Capture the cell that displays the provided text and extract its [x, y] central coordinate. 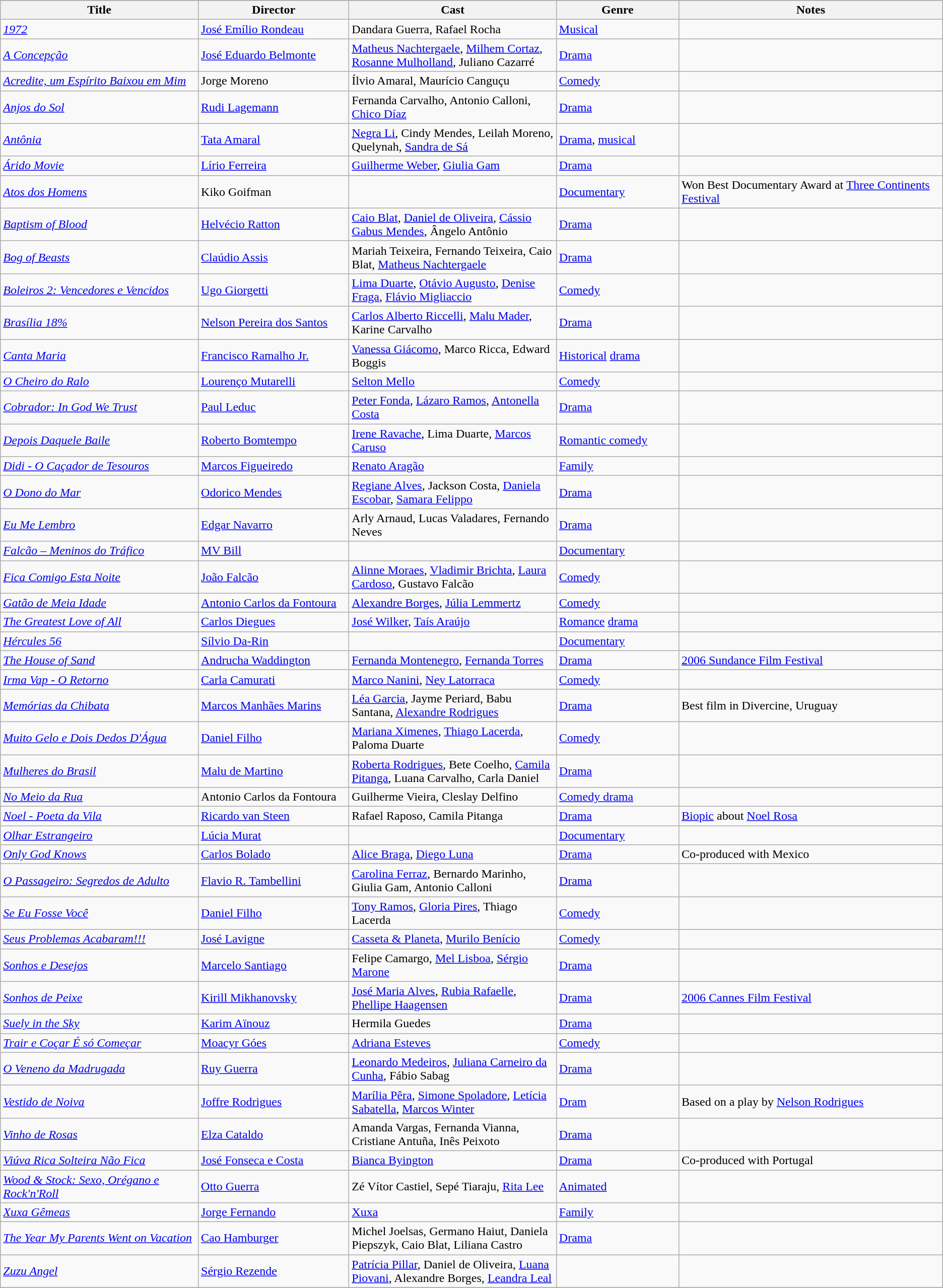
Adriana Esteves [452, 1043]
Roberto Bomtempo [274, 440]
Sonhos de Peixe [100, 998]
Animated [618, 1186]
Romance drama [618, 622]
Andrucha Waddington [274, 660]
Mariah Teixeira, Fernando Teixeira, Caio Blat, Matheus Nachtergaele [452, 257]
José Emílio Rondeau [274, 29]
No Meio da Rua [100, 797]
O Cheiro do Ralo [100, 382]
Joffre Rodrigues [274, 1102]
Kirill Mikhanovsky [274, 998]
Muito Gelo e Dois Dedos D'Água [100, 738]
Alexandre Borges, Júlia Lemmertz [452, 603]
Rafael Raposo, Camila Pitanga [452, 816]
Bianca Byington [452, 1160]
Negra Li, Cindy Mendes, Leilah Moreno, Quelynah, Sandra de Sá [452, 140]
Sonhos e Desejos [100, 965]
2006 Sundance Film Festival [811, 660]
Marcelo Santiago [274, 965]
O Dono do Mar [100, 492]
Amanda Vargas, Fernanda Vianna, Cristiane Antuña, Inês Peixoto [452, 1134]
Elza Cataldo [274, 1134]
Caio Blat, Daniel de Oliveira, Cássio Gabus Mendes, Ângelo Antônio [452, 225]
MV Bill [274, 551]
Lima Duarte, Otávio Augusto, Denise Fraga, Flávio Migliaccio [452, 290]
Lúcia Murat [274, 835]
Seus Problemas Acabaram!!! [100, 939]
Boleiros 2: Vencedores e Vencidos [100, 290]
Dram [618, 1102]
Se Eu Fosse Você [100, 913]
Gatão de Meia Idade [100, 603]
Otto Guerra [274, 1186]
Léa Garcia, Jayme Periard, Babu Santana, Alexandre Rodrigues [452, 705]
Anjos do Sol [100, 107]
Tony Ramos, Gloria Pires, Thiago Lacerda [452, 913]
Historical drama [618, 355]
Canta Maria [100, 355]
Xuxa Gêmeas [100, 1212]
Atos dos Homens [100, 191]
Carlos Bolado [274, 854]
Sérgio Rezende [274, 1271]
Acredite, um Espírito Baixou em Mim [100, 81]
Notes [811, 10]
Xuxa [452, 1212]
Antônia [100, 140]
Eu Me Lembro [100, 525]
Carla Camurati [274, 679]
Moacyr Góes [274, 1043]
A Concepção [100, 55]
Cao Hamburger [274, 1239]
Won Best Documentary Award at Three Continents Festival [811, 191]
José Maria Alves, Rubia Rafaelle, Phellipe Haagensen [452, 998]
Alice Braga, Diego Luna [452, 854]
Zuzu Angel [100, 1271]
Alinne Moraes, Vladimir Brichta, Laura Cardoso, Gustavo Falcão [452, 577]
José Wilker, Taís Araújo [452, 622]
Selton Mello [452, 382]
Fernanda Carvalho, Antonio Calloni, Chico Díaz [452, 107]
2006 Cannes Film Festival [811, 998]
Arly Arnaud, Lucas Valadares, Fernando Neves [452, 525]
Baptism of Blood [100, 225]
Depois Daquele Baile [100, 440]
O Veneno da Madrugada [100, 1068]
Marília Pêra, Simone Spoladore, Letícia Sabatella, Marcos Winter [452, 1102]
Michel Joelsas, Germano Haiut, Daniela Piepszyk, Caio Blat, Liliana Castro [452, 1239]
Romantic comedy [618, 440]
João Falcão [274, 577]
Karim Aïnouz [274, 1024]
Hércules 56 [100, 641]
Kiko Goifman [274, 191]
Co-produced with Mexico [811, 854]
Best film in Divercine, Uruguay [811, 705]
Ugo Giorgetti [274, 290]
Guilherme Vieira, Cleslay Delfino [452, 797]
Patrícia Pillar, Daniel de Oliveira, Luana Piovani, Alexandre Borges, Leandra Leal [452, 1271]
Biopic about Noel Rosa [811, 816]
Trair e Coçar É só Começar [100, 1043]
Ílvio Amaral, Maurício Canguçu [452, 81]
Árido Movie [100, 166]
Irma Vap - O Retorno [100, 679]
Bog of Beasts [100, 257]
Marcos Figueiredo [274, 466]
Marcos Manhães Marins [274, 705]
Sílvio Da-Rin [274, 641]
Carlos Alberto Riccelli, Malu Mader, Karine Carvalho [452, 322]
Matheus Nachtergaele, Milhem Cortaz, Rosanne Mulholland, Juliano Cazarré [452, 55]
Didi - O Caçador de Tesouros [100, 466]
Leonardo Medeiros, Juliana Carneiro da Cunha, Fábio Sabag [452, 1068]
José Fonseca e Costa [274, 1160]
Renato Aragão [452, 466]
Guilherme Weber, Giulia Gam [452, 166]
Cobrador: In God We Trust [100, 408]
Jorge Moreno [274, 81]
Hermila Guedes [452, 1024]
Flavio R. Tambellini [274, 880]
Carlos Diegues [274, 622]
Lírio Ferreira [274, 166]
Ricardo van Steen [274, 816]
José Lavigne [274, 939]
Helvécio Ratton [274, 225]
Felipe Camargo, Mel Lisboa, Sérgio Marone [452, 965]
Olhar Estrangeiro [100, 835]
O Passageiro: Segredos de Adulto [100, 880]
The House of Sand [100, 660]
Jorge Fernando [274, 1212]
Brasília 18% [100, 322]
Only God Knows [100, 854]
Suely in the Sky [100, 1024]
Vestido de Noiva [100, 1102]
Vanessa Giácomo, Marco Ricca, Edward Boggis [452, 355]
1972 [100, 29]
The Year My Parents Went on Vacation [100, 1239]
Mariana Ximenes, Thiago Lacerda, Paloma Duarte [452, 738]
Cast [452, 10]
Malu de Martino [274, 770]
Irene Ravache, Lima Duarte, Marcos Caruso [452, 440]
Dandara Guerra, Rafael Rocha [452, 29]
Mulheres do Brasil [100, 770]
Noel - Poeta da Vila [100, 816]
Ruy Guerra [274, 1068]
Paul Leduc [274, 408]
Director [274, 10]
Rudi Lagemann [274, 107]
Drama, musical [618, 140]
José Eduardo Belmonte [274, 55]
Claúdio Assis [274, 257]
Falcão – Meninos do Tráfico [100, 551]
Francisco Ramalho Jr. [274, 355]
Odorico Mendes [274, 492]
Vinho de Rosas [100, 1134]
Comedy drama [618, 797]
Title [100, 10]
Regiane Alves, Jackson Costa, Daniela Escobar, Samara Felippo [452, 492]
Fica Comigo Esta Noite [100, 577]
The Greatest Love of All [100, 622]
Tata Amaral [274, 140]
Carolina Ferraz, Bernardo Marinho, Giulia Gam, Antonio Calloni [452, 880]
Genre [618, 10]
Zé Vítor Castiel, Sepé Tiaraju, Rita Lee [452, 1186]
Edgar Navarro [274, 525]
Peter Fonda, Lázaro Ramos, Antonella Costa [452, 408]
Nelson Pereira dos Santos [274, 322]
Co-produced with Portugal [811, 1160]
Roberta Rodrigues, Bete Coelho, Camila Pitanga, Luana Carvalho, Carla Daniel [452, 770]
Casseta & Planeta, Murilo Benício [452, 939]
Viúva Rica Solteira Não Fica [100, 1160]
Based on a play by Nelson Rodrigues [811, 1102]
Lourenço Mutarelli [274, 382]
Memórias da Chibata [100, 705]
Wood & Stock: Sexo, Orégano e Rock'n'Roll [100, 1186]
Marco Nanini, Ney Latorraca [452, 679]
Musical [618, 29]
Fernanda Montenegro, Fernanda Torres [452, 660]
